Locate the cell with the specified text and output its [X, Y] center coordinate. 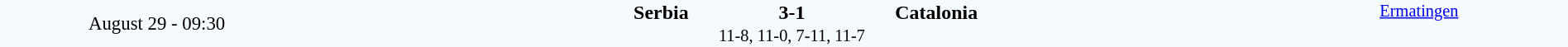
Serbia [501, 12]
3-1 [791, 12]
Ermatingen [1419, 23]
August 29 - 09:30 [157, 23]
Catalonia [1082, 12]
11-8, 11-0, 7-11, 11-7 [792, 36]
